Locate the cell with the specified text and output its (x, y) center coordinate. 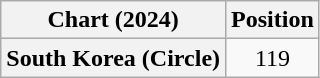
Position (273, 20)
Chart (2024) (114, 20)
119 (273, 58)
South Korea (Circle) (114, 58)
